Pinpoint the cell where the given text exists, returning its (X, Y) midpoint coordinate. 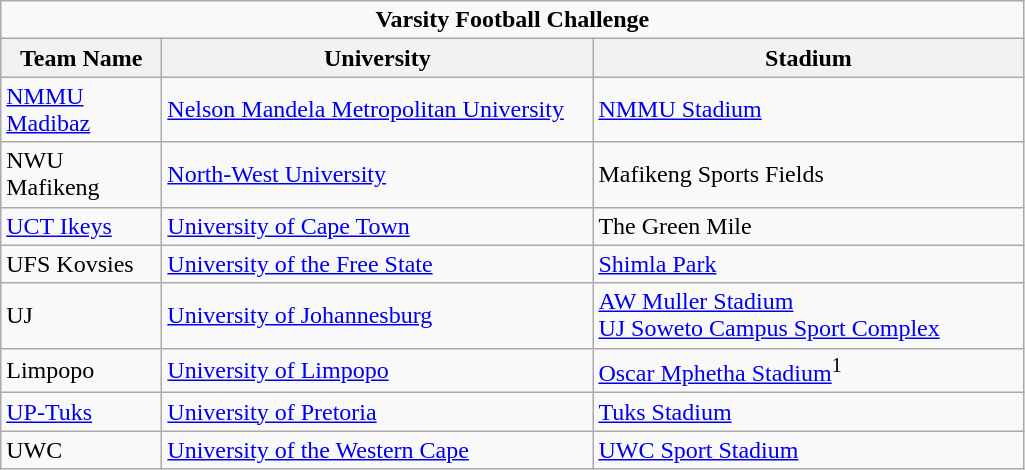
Team Name (82, 58)
NMMU Madibaz (82, 110)
NWU Mafikeng (82, 174)
North-West University (378, 174)
NMMU Stadium (808, 110)
Shimla Park (808, 264)
Oscar Mphetha Stadium1 (808, 370)
University of Limpopo (378, 370)
Nelson Mandela Metropolitan University (378, 110)
The Green Mile (808, 226)
AW Muller StadiumUJ Soweto Campus Sport Complex (808, 316)
University of Johannesburg (378, 316)
University of Cape Town (378, 226)
University of the Free State (378, 264)
UP-Tuks (82, 412)
UJ (82, 316)
UWC Sport Stadium (808, 450)
Varsity Football Challenge (512, 20)
University of the Western Cape (378, 450)
Mafikeng Sports Fields (808, 174)
UCT Ikeys (82, 226)
University of Pretoria (378, 412)
UWC (82, 450)
Tuks Stadium (808, 412)
University (378, 58)
UFS Kovsies (82, 264)
Stadium (808, 58)
Limpopo (82, 370)
